Output the (x, y) coordinate of the center of the cell containing the given text.  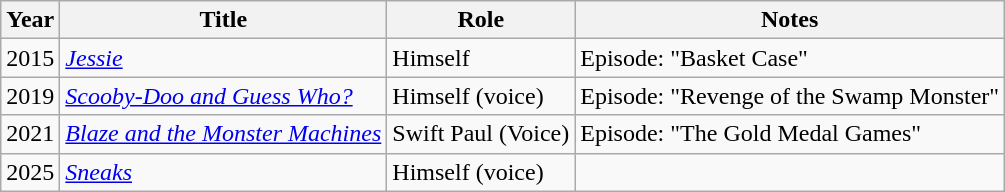
Year (30, 20)
2025 (30, 172)
Episode: "Basket Case" (790, 58)
Episode: "Revenge of the Swamp Monster" (790, 96)
Notes (790, 20)
Swift Paul (Voice) (481, 134)
2015 (30, 58)
Scooby-Doo and Guess Who? (224, 96)
2019 (30, 96)
Himself (481, 58)
Sneaks (224, 172)
Title (224, 20)
Blaze and the Monster Machines (224, 134)
Jessie (224, 58)
Episode: "The Gold Medal Games" (790, 134)
2021 (30, 134)
Role (481, 20)
